Find where the given text appears and provide that cell's center as (x, y) coordinate. 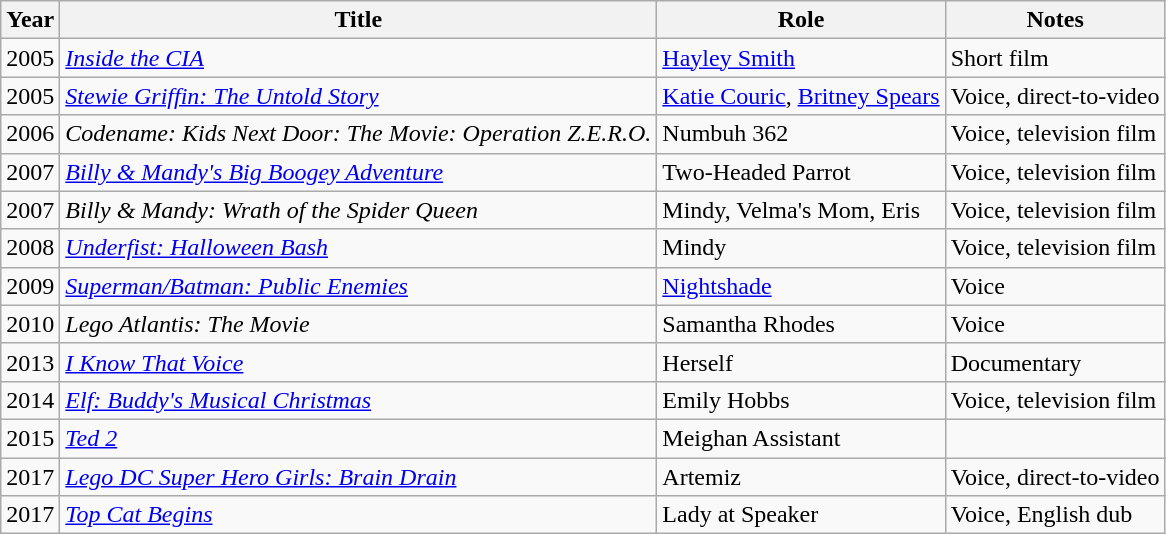
Billy & Mandy: Wrath of the Spider Queen (358, 210)
Katie Couric, Britney Spears (801, 96)
Numbuh 362 (801, 134)
Two-Headed Parrot (801, 172)
Samantha Rhodes (801, 324)
Mindy (801, 248)
Herself (801, 362)
Billy & Mandy's Big Boogey Adventure (358, 172)
Lady at Speaker (801, 515)
I Know That Voice (358, 362)
Emily Hobbs (801, 400)
Stewie Griffin: The Untold Story (358, 96)
Role (801, 20)
Documentary (1055, 362)
2013 (30, 362)
Title (358, 20)
2008 (30, 248)
Mindy, Velma's Mom, Eris (801, 210)
Year (30, 20)
Superman/Batman: Public Enemies (358, 286)
2009 (30, 286)
2015 (30, 438)
Codename: Kids Next Door: The Movie: Operation Z.E.R.O. (358, 134)
Underfist: Halloween Bash (358, 248)
Nightshade (801, 286)
Meighan Assistant (801, 438)
Hayley Smith (801, 58)
2010 (30, 324)
Lego DC Super Hero Girls: Brain Drain (358, 477)
Notes (1055, 20)
Ted 2 (358, 438)
Lego Atlantis: The Movie (358, 324)
Elf: Buddy's Musical Christmas (358, 400)
Short film (1055, 58)
Inside the CIA (358, 58)
Artemiz (801, 477)
Top Cat Begins (358, 515)
Voice, English dub (1055, 515)
2014 (30, 400)
2006 (30, 134)
